Identify which cell holds the provided text, then report its [X, Y] central coordinate. 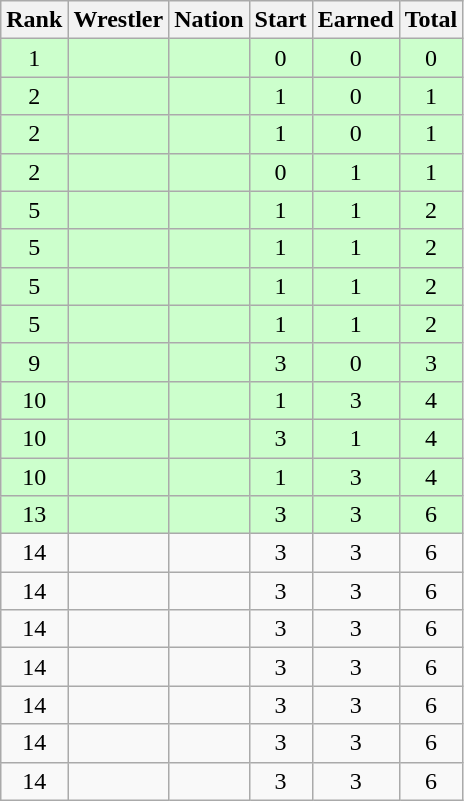
13 [34, 515]
Start [280, 20]
Nation [209, 20]
9 [34, 362]
Earned [356, 20]
Wrestler [118, 20]
Rank [34, 20]
Total [431, 20]
